For the text-containing cell, return its midpoint in [x, y] coordinate format. 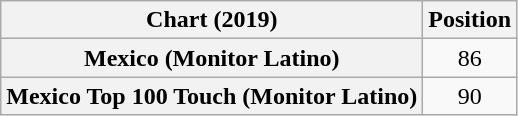
90 [470, 96]
Position [470, 20]
86 [470, 58]
Chart (2019) [212, 20]
Mexico (Monitor Latino) [212, 58]
Mexico Top 100 Touch (Monitor Latino) [212, 96]
